From the cell containing the given text, extract its center point as [X, Y] coordinate. 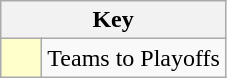
Key [114, 20]
Teams to Playoffs [134, 58]
